For the text-containing cell, return its midpoint in [x, y] coordinate format. 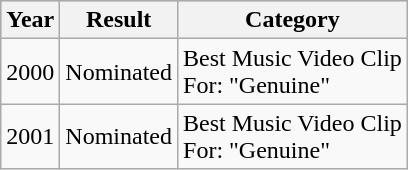
2001 [30, 136]
Category [293, 20]
Result [119, 20]
Year [30, 20]
2000 [30, 72]
